Output the [x, y] coordinate of the center of the cell containing the given text.  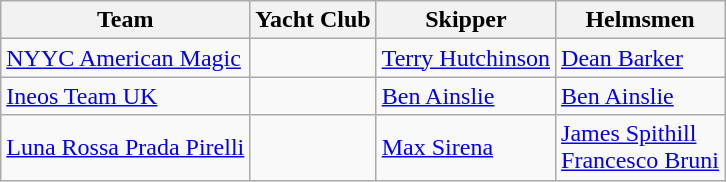
Team [126, 20]
Luna Rossa Prada Pirelli [126, 148]
Skipper [466, 20]
Max Sirena [466, 148]
James Spithill Francesco Bruni [640, 148]
Ineos Team UK [126, 96]
Dean Barker [640, 58]
NYYC American Magic [126, 58]
Terry Hutchinson [466, 58]
Yacht Club [313, 20]
Helmsmen [640, 20]
